Determine the (x, y) coordinate at the center of the cell enclosing the given text.  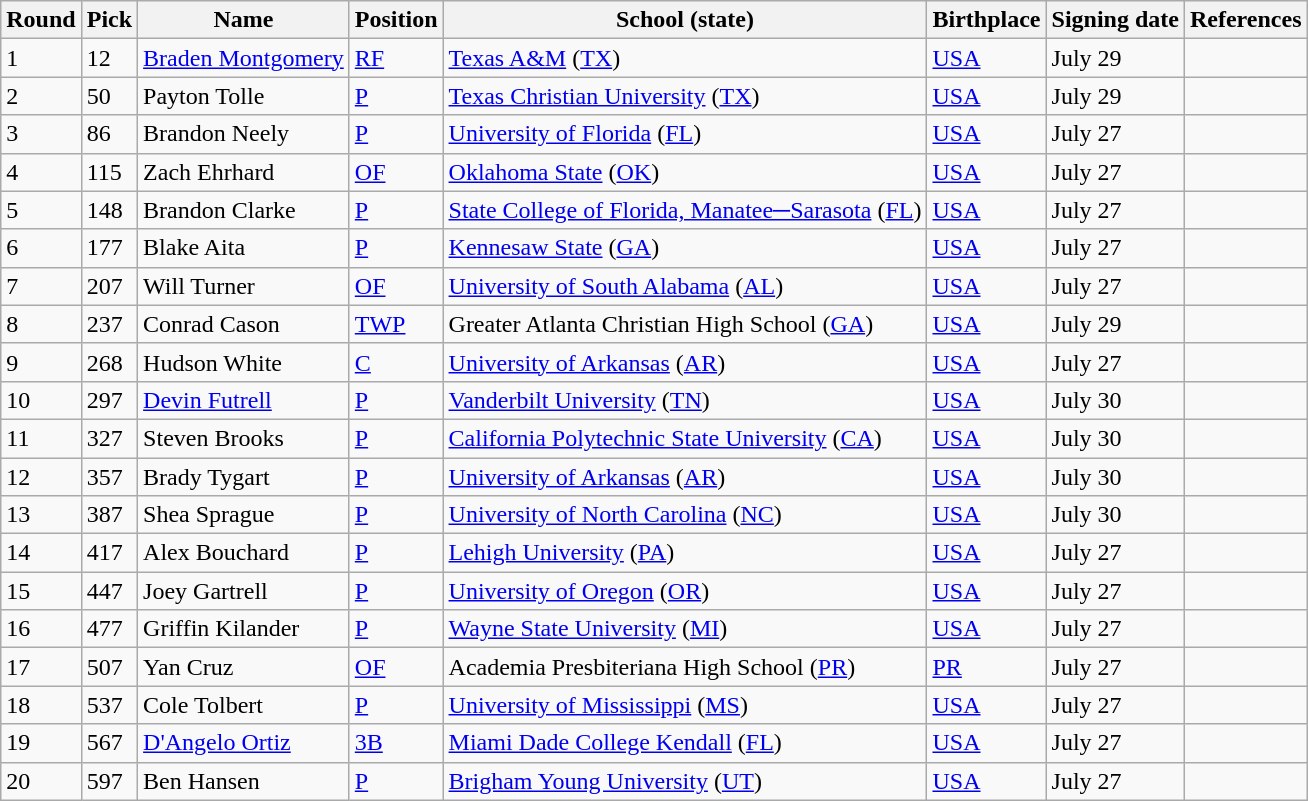
University of Oregon (OR) (685, 591)
Brandon Clarke (244, 210)
Shea Sprague (244, 515)
50 (109, 96)
Joey Gartrell (244, 591)
148 (109, 210)
University of Florida (FL) (685, 134)
Birthplace (986, 20)
Lehigh University (PA) (685, 553)
18 (41, 705)
D'Angelo Ortiz (244, 743)
Miami Dade College Kendall (FL) (685, 743)
Ben Hansen (244, 781)
327 (109, 438)
Texas Christian University (TX) (685, 96)
4 (41, 172)
447 (109, 591)
7 (41, 286)
University of South Alabama (AL) (685, 286)
Hudson White (244, 362)
Braden Montgomery (244, 58)
Wayne State University (MI) (685, 629)
Signing date (1115, 20)
507 (109, 667)
TWP (396, 324)
California Polytechnic State University (CA) (685, 438)
Blake Aita (244, 248)
Brigham Young University (UT) (685, 781)
Griffin Kilander (244, 629)
387 (109, 515)
Payton Tolle (244, 96)
Devin Futrell (244, 400)
Name (244, 20)
8 (41, 324)
6 (41, 248)
297 (109, 400)
University of Mississippi (MS) (685, 705)
477 (109, 629)
University of North Carolina (NC) (685, 515)
567 (109, 743)
Texas A&M (TX) (685, 58)
PR (986, 667)
Kennesaw State (GA) (685, 248)
86 (109, 134)
597 (109, 781)
Cole Tolbert (244, 705)
13 (41, 515)
1 (41, 58)
17 (41, 667)
Steven Brooks (244, 438)
207 (109, 286)
237 (109, 324)
Brandon Neely (244, 134)
Vanderbilt University (TN) (685, 400)
Pick (109, 20)
State College of Florida, Manatee─Sarasota (FL) (685, 210)
9 (41, 362)
10 (41, 400)
Greater Atlanta Christian High School (GA) (685, 324)
14 (41, 553)
Oklahoma State (OK) (685, 172)
268 (109, 362)
15 (41, 591)
11 (41, 438)
Yan Cruz (244, 667)
Alex Bouchard (244, 553)
C (396, 362)
177 (109, 248)
19 (41, 743)
16 (41, 629)
3 (41, 134)
115 (109, 172)
Zach Ehrhard (244, 172)
417 (109, 553)
Round (41, 20)
References (1246, 20)
357 (109, 477)
Conrad Cason (244, 324)
537 (109, 705)
20 (41, 781)
5 (41, 210)
Position (396, 20)
Brady Tygart (244, 477)
Academia Presbiteriana High School (PR) (685, 667)
School (state) (685, 20)
2 (41, 96)
3B (396, 743)
Will Turner (244, 286)
RF (396, 58)
